From the cell containing the given text, extract its center point as (X, Y) coordinate. 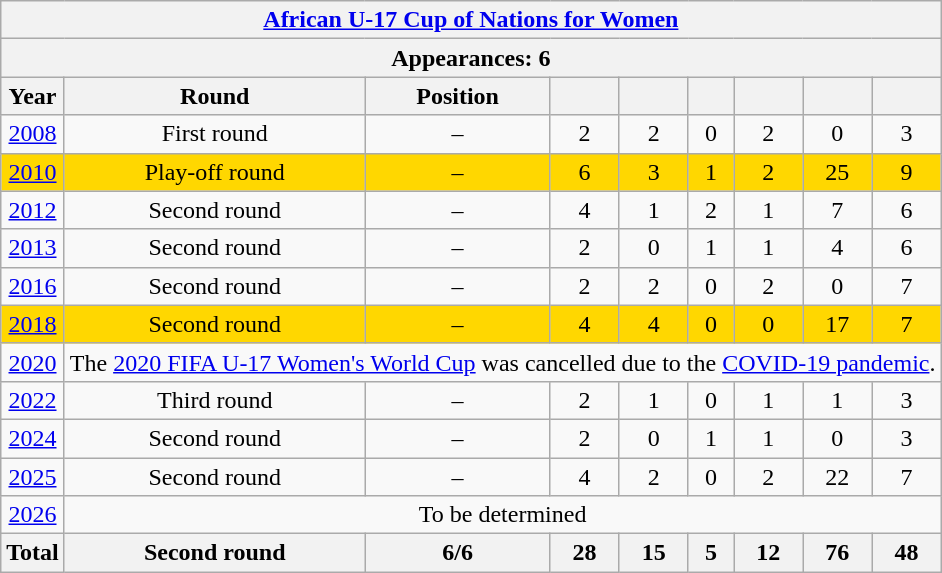
22 (838, 477)
African U-17 Cup of Nations for Women (471, 20)
2008 (33, 134)
25 (838, 172)
2025 (33, 477)
6/6 (458, 553)
12 (768, 553)
First round (214, 134)
2016 (33, 286)
To be determined (502, 515)
17 (838, 324)
2013 (33, 248)
5 (710, 553)
48 (906, 553)
2018 (33, 324)
2010 (33, 172)
28 (584, 553)
2024 (33, 438)
2022 (33, 400)
2020 (33, 362)
15 (654, 553)
2012 (33, 210)
Total (33, 553)
Appearances: 6 (471, 58)
Position (458, 96)
The 2020 FIFA U-17 Women's World Cup was cancelled due to the COVID-19 pandemic. (502, 362)
76 (838, 553)
Year (33, 96)
2026 (33, 515)
Round (214, 96)
Play-off round (214, 172)
9 (906, 172)
Third round (214, 400)
